Pinpoint the cell where the given text exists, returning its [X, Y] midpoint coordinate. 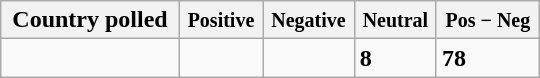
8 [395, 58]
Neutral [395, 20]
Positive [220, 20]
Country polled [90, 20]
78 [488, 58]
Pos − Neg [488, 20]
Negative [309, 20]
